Extract the (X, Y) coordinate from the center of the cell holding the provided text.  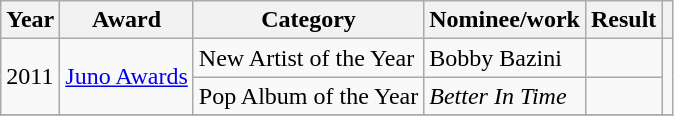
Nominee/work (505, 20)
Better In Time (505, 96)
Year (30, 20)
Juno Awards (127, 77)
Result (623, 20)
New Artist of the Year (308, 58)
Award (127, 20)
2011 (30, 77)
Pop Album of the Year (308, 96)
Bobby Bazini (505, 58)
Category (308, 20)
